Determine the (x, y) coordinate at the center of the cell enclosing the given text.  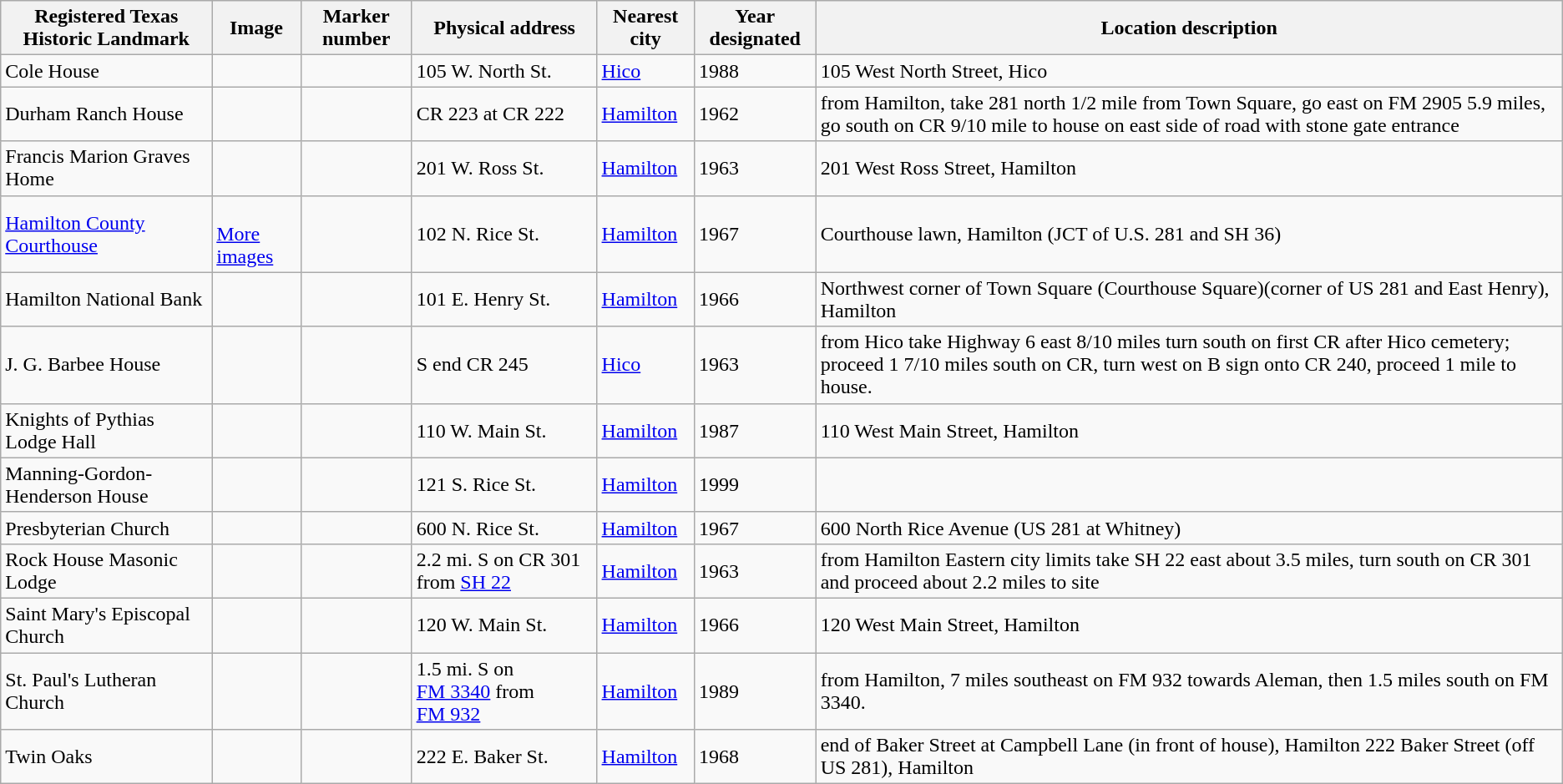
Year designated (755, 28)
from Hamilton, 7 miles southeast on FM 932 towards Aleman, then 1.5 miles south on FM 3340. (1189, 691)
121 S. Rice St. (504, 484)
Twin Oaks (107, 756)
Rock House Masonic Lodge (107, 571)
Knights of Pythias Lodge Hall (107, 431)
More images (256, 234)
1.5 mi. S on FM 3340 from FM 932 (504, 691)
2.2 mi. S on CR 301 from SH 22 (504, 571)
Courthouse lawn, Hamilton (JCT of U.S. 281 and SH 36) (1189, 234)
1968 (755, 756)
600 N. Rice St. (504, 528)
Nearest city (645, 28)
Registered Texas Historic Landmark (107, 28)
from Hamilton Eastern city limits take SH 22 east about 3.5 miles, turn south on CR 301 and proceed about 2.2 miles to site (1189, 571)
201 W. Ross St. (504, 169)
Francis Marion Graves Home (107, 169)
J. G. Barbee House (107, 365)
Northwest corner of Town Square (Courthouse Square)(corner of US 281 and East Henry), Hamilton (1189, 299)
110 West Main Street, Hamilton (1189, 431)
222 E. Baker St. (504, 756)
105 W. North St. (504, 71)
Hamilton National Bank (107, 299)
Location description (1189, 28)
Manning-Gordon-Henderson House (107, 484)
end of Baker Street at Campbell Lane (in front of house), Hamilton 222 Baker Street (off US 281), Hamilton (1189, 756)
110 W. Main St. (504, 431)
101 E. Henry St. (504, 299)
Cole House (107, 71)
Saint Mary's Episcopal Church (107, 625)
600 North Rice Avenue (US 281 at Whitney) (1189, 528)
S end CR 245 (504, 365)
102 N. Rice St. (504, 234)
120 West Main Street, Hamilton (1189, 625)
201 West Ross Street, Hamilton (1189, 169)
1988 (755, 71)
1989 (755, 691)
CR 223 at CR 222 (504, 114)
1962 (755, 114)
Marker number (356, 28)
105 West North Street, Hico (1189, 71)
St. Paul's Lutheran Church (107, 691)
120 W. Main St. (504, 625)
1987 (755, 431)
Hamilton County Courthouse (107, 234)
Durham Ranch House (107, 114)
Physical address (504, 28)
Image (256, 28)
1999 (755, 484)
Presbyterian Church (107, 528)
